Pinpoint the cell where the given text exists, returning its (x, y) midpoint coordinate. 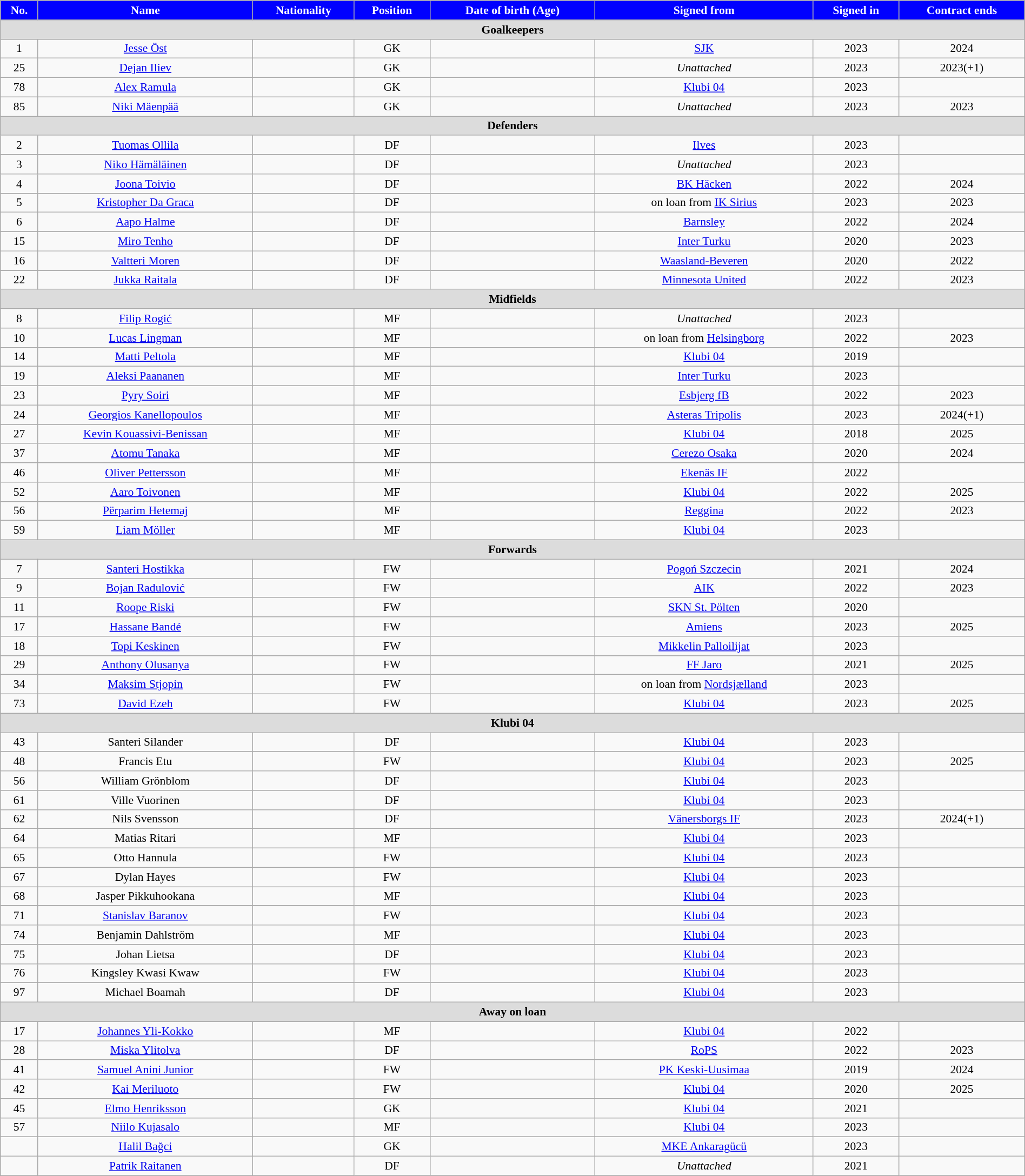
71 (19, 916)
Kevin Kouassivi-Benissan (145, 434)
Reggina (704, 511)
46 (19, 473)
Signed in (856, 10)
Michael Boamah (145, 993)
Ville Vuorinen (145, 800)
Francis Etu (145, 762)
Aapo Halme (145, 222)
29 (19, 665)
23 (19, 396)
5 (19, 203)
10 (19, 338)
Aaro Toivonen (145, 492)
Atomu Tanaka (145, 454)
68 (19, 896)
Goalkeepers (512, 30)
Vänersborgs IF (704, 819)
No. (19, 10)
Anthony Olusanya (145, 665)
Samuel Anini Junior (145, 1070)
Kristopher Da Graca (145, 203)
8 (19, 318)
Ekenäs IF (704, 473)
Halil Bağci (145, 1147)
MKE Ankaragücü (704, 1147)
Asteras Tripolis (704, 415)
Matti Peltola (145, 357)
Nationality (303, 10)
FF Jaro (704, 665)
SKN St. Pölten (704, 608)
Pyry Soiri (145, 396)
16 (19, 261)
Mikkelin Palloilijat (704, 646)
Alex Ramula (145, 88)
Aleksi Paananen (145, 376)
1 (19, 49)
Santeri Hostikka (145, 569)
Minnesota United (704, 280)
on loan from Nordsjælland (704, 685)
William Grönblom (145, 781)
Joona Toivio (145, 184)
Lucas Lingman (145, 338)
Kai Meriluoto (145, 1089)
Hassane Bandé (145, 627)
2 (19, 145)
27 (19, 434)
Dejan Iliev (145, 68)
Name (145, 10)
64 (19, 839)
48 (19, 762)
85 (19, 107)
Midfields (512, 300)
28 (19, 1051)
45 (19, 1108)
Esbjerg fB (704, 396)
42 (19, 1089)
22 (19, 280)
19 (19, 376)
BK Häcken (704, 184)
4 (19, 184)
2018 (856, 434)
David Ezeh (145, 704)
97 (19, 993)
Niko Hämäläinen (145, 164)
37 (19, 454)
Away on loan (512, 1012)
Përparim Hetemaj (145, 511)
Position (392, 10)
52 (19, 492)
Niilo Kujasalo (145, 1127)
2023(+1) (962, 68)
Johannes Yli-Kokko (145, 1031)
SJK (704, 49)
73 (19, 704)
Johan Lietsa (145, 954)
65 (19, 858)
67 (19, 877)
6 (19, 222)
Waasland-Beveren (704, 261)
AIK (704, 588)
57 (19, 1127)
Amiens (704, 627)
Maksim Stjopin (145, 685)
41 (19, 1070)
74 (19, 935)
Valtteri Moren (145, 261)
Kingsley Kwasi Kwaw (145, 973)
Forwards (512, 550)
62 (19, 819)
Elmo Henriksson (145, 1108)
Oliver Pettersson (145, 473)
Nils Svensson (145, 819)
on loan from IK Sirius (704, 203)
7 (19, 569)
on loan from Helsingborg (704, 338)
Date of birth (Age) (512, 10)
PK Keski-Uusimaa (704, 1070)
Georgios Kanellopoulos (145, 415)
Roope Riski (145, 608)
34 (19, 685)
RoPS (704, 1051)
75 (19, 954)
Barnsley (704, 222)
3 (19, 164)
14 (19, 357)
24 (19, 415)
15 (19, 242)
Miska Ylitolva (145, 1051)
Matias Ritari (145, 839)
18 (19, 646)
61 (19, 800)
Signed from (704, 10)
Liam Möller (145, 530)
Jukka Raitala (145, 280)
Pogoń Szczecin (704, 569)
Miro Tenho (145, 242)
76 (19, 973)
Niki Mäenpää (145, 107)
Cerezo Osaka (704, 454)
Tuomas Ollila (145, 145)
43 (19, 742)
Filip Rogić (145, 318)
Topi Keskinen (145, 646)
Patrik Raitanen (145, 1166)
Jasper Pikkuhookana (145, 896)
Defenders (512, 126)
Jesse Öst (145, 49)
Santeri Silander (145, 742)
78 (19, 88)
11 (19, 608)
25 (19, 68)
Contract ends (962, 10)
Benjamin Dahlström (145, 935)
Dylan Hayes (145, 877)
Otto Hannula (145, 858)
Bojan Radulović (145, 588)
9 (19, 588)
59 (19, 530)
Stanislav Baranov (145, 916)
Ilves (704, 145)
